Scan for the cell matching the given text and deliver its [x, y] coordinate at center. 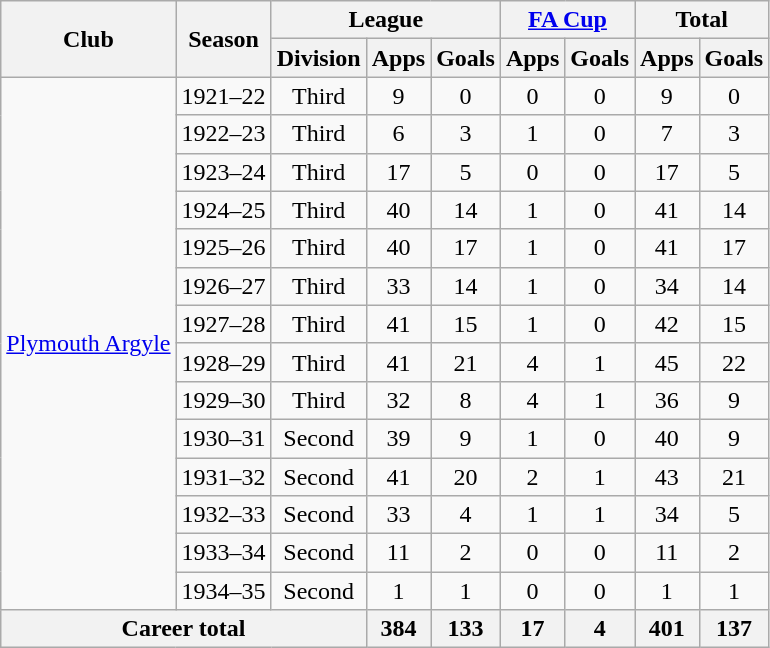
Division [318, 58]
1932–33 [224, 515]
36 [667, 400]
32 [398, 400]
8 [466, 400]
1927–28 [224, 324]
1929–30 [224, 400]
45 [667, 362]
Total [702, 20]
1931–32 [224, 477]
Season [224, 39]
1934–35 [224, 591]
1925–26 [224, 248]
42 [667, 324]
22 [734, 362]
133 [466, 629]
39 [398, 438]
Career total [184, 629]
1926–27 [224, 286]
1921–22 [224, 96]
1930–31 [224, 438]
384 [398, 629]
137 [734, 629]
Club [88, 39]
League [386, 20]
1928–29 [224, 362]
20 [466, 477]
FA Cup [567, 20]
1933–34 [224, 553]
Plymouth Argyle [88, 344]
43 [667, 477]
1923–24 [224, 172]
6 [398, 134]
7 [667, 134]
1922–23 [224, 134]
401 [667, 629]
1924–25 [224, 210]
